For the text-containing cell, return its midpoint in (x, y) coordinate format. 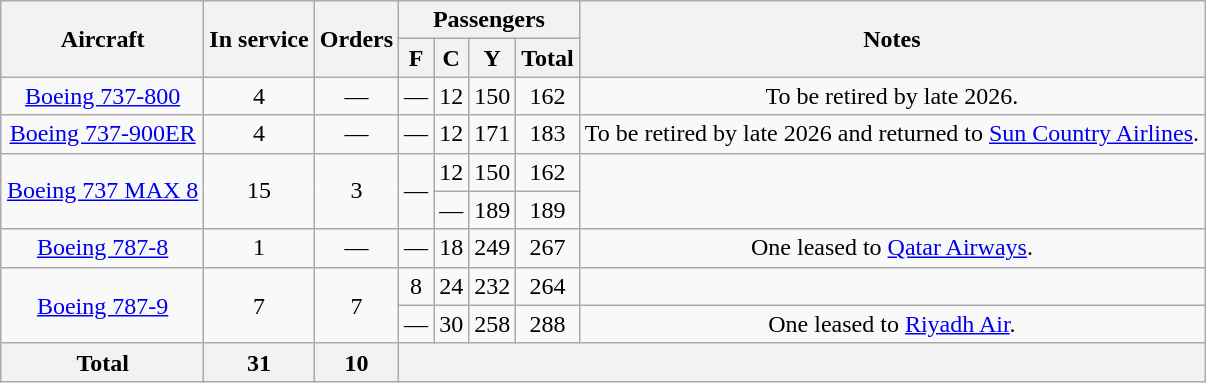
Passengers (490, 20)
Boeing 737-800 (102, 96)
One leased to Riyadh Air. (892, 324)
30 (452, 324)
To be retired by late 2026. (892, 96)
To be retired by late 2026 and returned to Sun Country Airlines. (892, 134)
Boeing 737-900ER (102, 134)
264 (548, 286)
1 (259, 248)
10 (356, 362)
171 (492, 134)
In service (259, 39)
Y (492, 58)
24 (452, 286)
Boeing 787-9 (102, 305)
267 (548, 248)
Aircraft (102, 39)
F (416, 58)
31 (259, 362)
Boeing 787-8 (102, 248)
Orders (356, 39)
288 (548, 324)
One leased to Qatar Airways. (892, 248)
15 (259, 191)
249 (492, 248)
Boeing 737 MAX 8 (102, 191)
18 (452, 248)
258 (492, 324)
8 (416, 286)
C (452, 58)
232 (492, 286)
Notes (892, 39)
3 (356, 191)
183 (548, 134)
